Return [X, Y] of the center of cell containing provided text 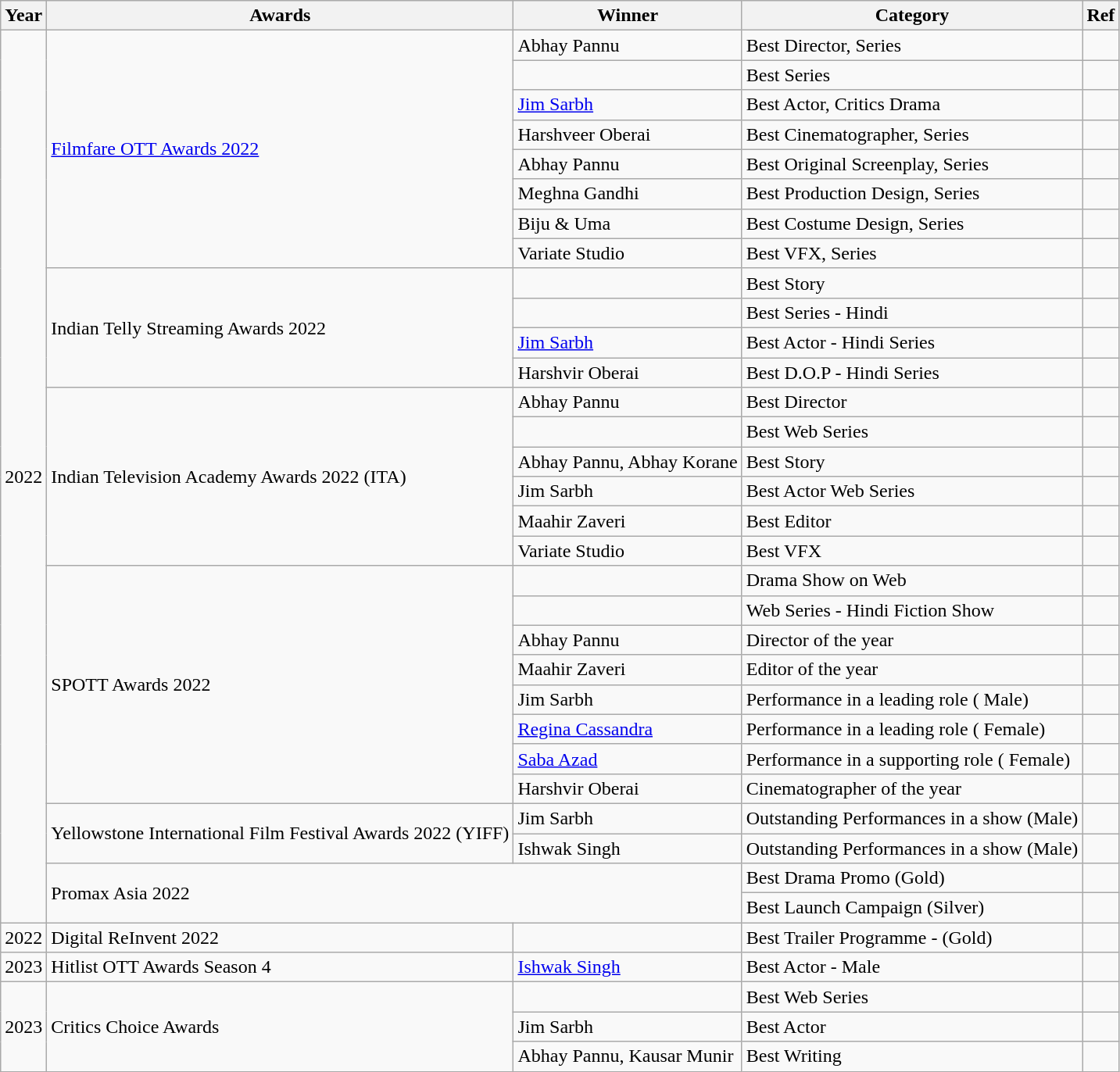
Cinematographer of the year [912, 788]
Performance in a supporting role ( Female) [912, 759]
Best Launch Campaign (Silver) [912, 908]
Performance in a leading role ( Female) [912, 729]
Best Series [912, 75]
Meghna Gandhi [628, 194]
Hitlist OTT Awards Season 4 [280, 967]
Yellowstone International Film Festival Awards 2022 (YIFF) [280, 833]
Critics Choice Awards [280, 1027]
Best Series - Hindi [912, 313]
Best VFX [912, 551]
Best Editor [912, 521]
Category [912, 16]
Web Series - Hindi Fiction Show [912, 610]
Performance in a leading role ( Male) [912, 699]
SPOTT Awards 2022 [280, 684]
Best Writing [912, 1056]
Best Original Screenplay, Series [912, 164]
Best Actor, Critics Drama [912, 105]
Biju & Uma [628, 223]
Winner [628, 16]
Ref [1100, 16]
Abhay Pannu, Kausar Munir [628, 1056]
Indian Telly Streaming Awards 2022 [280, 327]
Best Director [912, 402]
Director of the year [912, 640]
Drama Show on Web [912, 581]
Saba Azad [628, 759]
Digital ReInvent 2022 [280, 938]
Best Actor [912, 1027]
Editor of the year [912, 670]
Best Costume Design, Series [912, 223]
Best VFX, Series [912, 253]
Year [23, 16]
Best Production Design, Series [912, 194]
Filmfare OTT Awards 2022 [280, 149]
Regina Cassandra [628, 729]
Best D.O.P - Hindi Series [912, 373]
Harshveer Oberai [628, 134]
Best Actor - Male [912, 967]
Best Actor - Hindi Series [912, 342]
Best Director, Series [912, 45]
Best Drama Promo (Gold) [912, 878]
Abhay Pannu, Abhay Korane [628, 462]
Promax Asia 2022 [394, 893]
Awards [280, 16]
Indian Television Academy Awards 2022 (ITA) [280, 477]
Best Trailer Programme - (Gold) [912, 938]
Best Cinematographer, Series [912, 134]
Best Actor Web Series [912, 491]
